Return the (x, y) coordinate for the center point of the cell that contains the specified text.  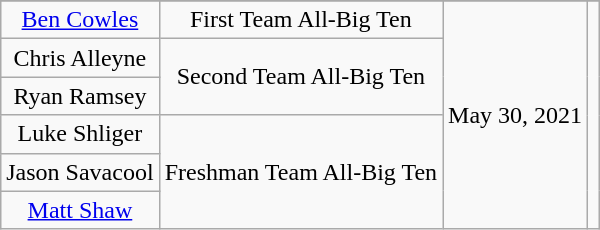
Freshman Team All-Big Ten (300, 172)
Jason Savacool (80, 172)
Second Team All-Big Ten (300, 77)
Chris Alleyne (80, 58)
Ryan Ramsey (80, 96)
Luke Shliger (80, 134)
Matt Shaw (80, 210)
May 30, 2021 (516, 115)
Ben Cowles (80, 20)
First Team All-Big Ten (300, 20)
